Scan for the cell matching the given text and deliver its (x, y) coordinate at center. 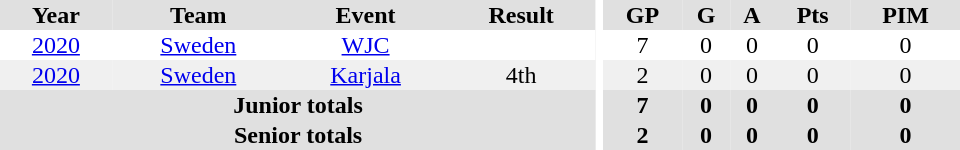
GP (643, 15)
Year (56, 15)
Junior totals (298, 105)
Senior totals (298, 135)
Team (198, 15)
A (752, 15)
PIM (906, 15)
WJC (366, 45)
4th (521, 75)
Result (521, 15)
Karjala (366, 75)
Event (366, 15)
Pts (812, 15)
G (706, 15)
